Search for the cell housing the specified text and yield its [x, y] center coordinate. 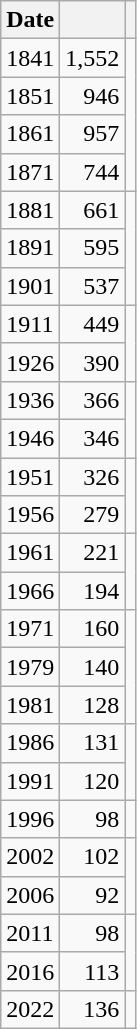
221 [92, 553]
449 [92, 324]
2011 [30, 933]
957 [92, 134]
1881 [30, 210]
390 [92, 362]
131 [92, 743]
140 [92, 667]
1956 [30, 515]
1851 [30, 96]
2006 [30, 895]
1986 [30, 743]
326 [92, 477]
346 [92, 438]
1996 [30, 819]
92 [92, 895]
120 [92, 781]
1936 [30, 400]
1946 [30, 438]
1891 [30, 248]
1991 [30, 781]
1966 [30, 591]
102 [92, 857]
1979 [30, 667]
128 [92, 705]
Date [30, 20]
279 [92, 515]
1901 [30, 286]
2016 [30, 971]
160 [92, 629]
1911 [30, 324]
1981 [30, 705]
136 [92, 1009]
1841 [30, 58]
595 [92, 248]
1951 [30, 477]
1,552 [92, 58]
744 [92, 172]
1971 [30, 629]
1871 [30, 172]
366 [92, 400]
661 [92, 210]
1861 [30, 134]
537 [92, 286]
946 [92, 96]
194 [92, 591]
113 [92, 971]
2022 [30, 1009]
1961 [30, 553]
1926 [30, 362]
2002 [30, 857]
